Scan for the cell matching the given text and deliver its (x, y) coordinate at center. 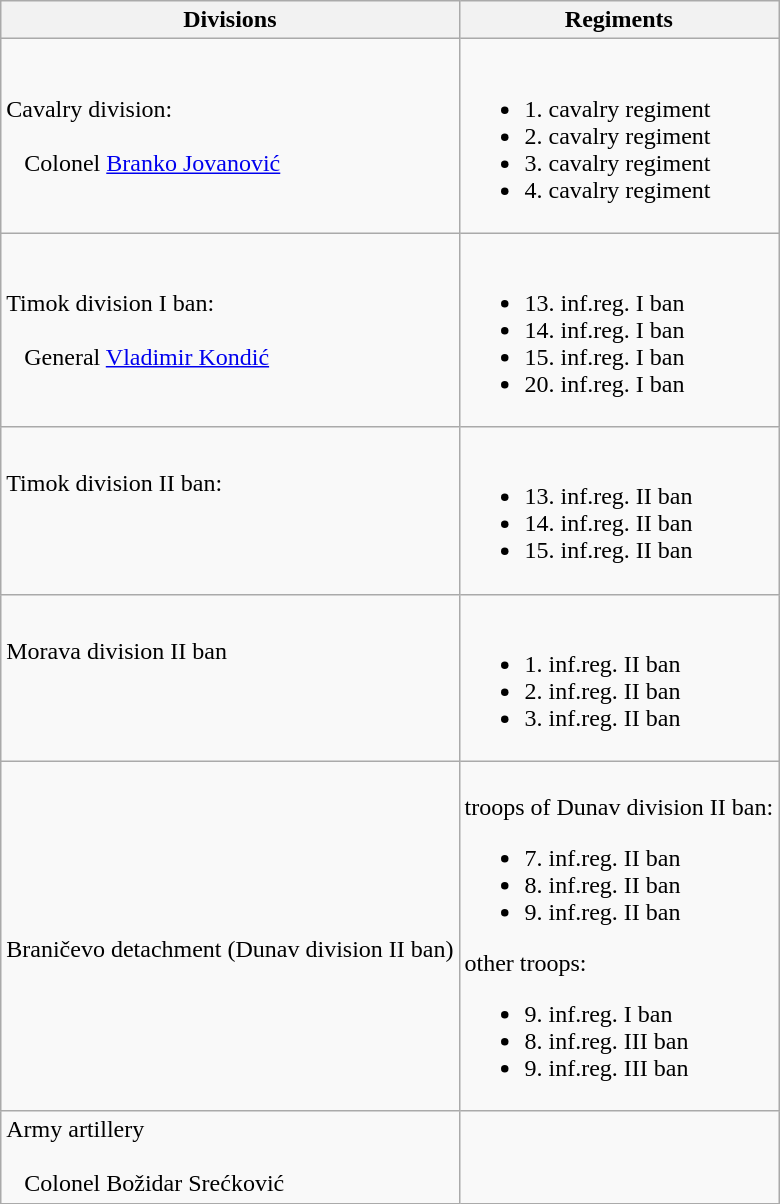
Timok division II ban: (230, 510)
Divisions (230, 20)
Morava division II ban (230, 678)
Regiments (619, 20)
1. inf.reg. II ban2. inf.reg. II ban3. inf.reg. II ban (619, 678)
Braničevo detachment (Dunav division II ban) (230, 936)
13. inf.reg. I ban14. inf.reg. I ban15. inf.reg. I ban20. inf.reg. I ban (619, 330)
Timok division I ban: General Vladimir Kondić (230, 330)
Army artillery Colonel Božidar Srećković (230, 1157)
Cavalry division: Colonel Branko Jovanović (230, 136)
1. cavalry regiment2. cavalry regiment3. cavalry regiment4. cavalry regiment (619, 136)
13. inf.reg. II ban14. inf.reg. II ban15. inf.reg. II ban (619, 510)
